Extract the (X, Y) coordinate from the center of the cell holding the provided text.  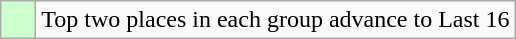
Top two places in each group advance to Last 16 (276, 20)
